Identify which cell holds the provided text, then report its [x, y] central coordinate. 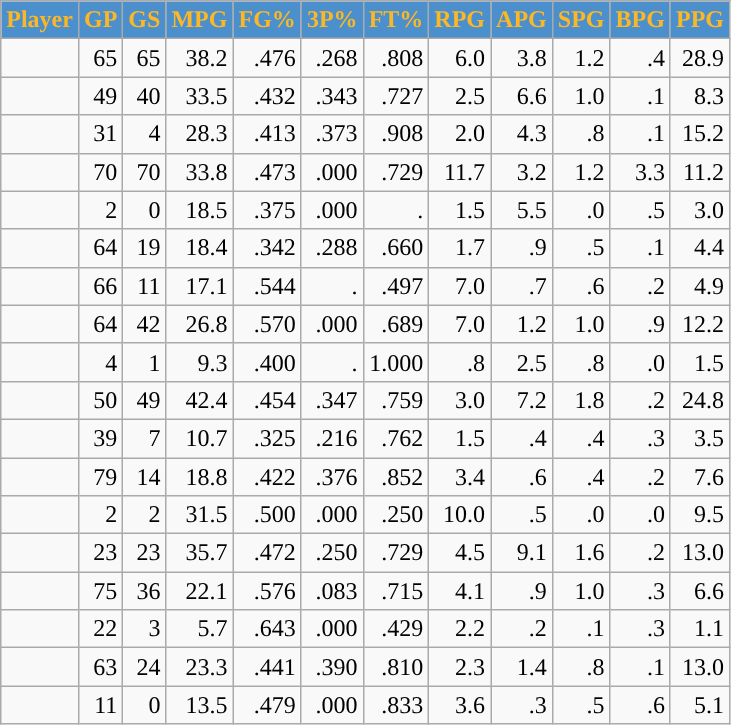
63 [100, 667]
.373 [332, 134]
4.1 [460, 591]
.473 [267, 172]
3.4 [460, 477]
18.5 [200, 210]
.715 [396, 591]
.689 [396, 324]
40 [144, 96]
7.2 [522, 400]
24 [144, 667]
.7 [522, 286]
26.8 [200, 324]
2.2 [460, 629]
15.2 [700, 134]
10.7 [200, 438]
19 [144, 248]
.476 [267, 58]
22 [100, 629]
1.6 [581, 553]
1.000 [396, 362]
.472 [267, 553]
.376 [332, 477]
9.1 [522, 553]
.570 [267, 324]
.576 [267, 591]
.216 [332, 438]
35.7 [200, 553]
.375 [267, 210]
.643 [267, 629]
5.1 [700, 705]
.268 [332, 58]
10.0 [460, 515]
.908 [396, 134]
3.5 [700, 438]
7.6 [700, 477]
11.2 [700, 172]
36 [144, 591]
75 [100, 591]
1.8 [581, 400]
GP [100, 20]
23.3 [200, 667]
FG% [267, 20]
3.2 [522, 172]
12.2 [700, 324]
.429 [396, 629]
31.5 [200, 515]
2.3 [460, 667]
8.3 [700, 96]
42.4 [200, 400]
3.3 [640, 172]
28.3 [200, 134]
.852 [396, 477]
6.0 [460, 58]
5.5 [522, 210]
3P% [332, 20]
14 [144, 477]
.413 [267, 134]
MPG [200, 20]
79 [100, 477]
50 [100, 400]
.432 [267, 96]
.325 [267, 438]
9.3 [200, 362]
18.4 [200, 248]
.808 [396, 58]
.810 [396, 667]
3 [144, 629]
66 [100, 286]
4.5 [460, 553]
.479 [267, 705]
.342 [267, 248]
.497 [396, 286]
42 [144, 324]
.759 [396, 400]
Player [40, 20]
1 [144, 362]
.454 [267, 400]
4.4 [700, 248]
.762 [396, 438]
.500 [267, 515]
.400 [267, 362]
3.6 [460, 705]
.422 [267, 477]
31 [100, 134]
1.7 [460, 248]
9.5 [700, 515]
1.1 [700, 629]
.347 [332, 400]
39 [100, 438]
1.4 [522, 667]
.660 [396, 248]
4.3 [522, 134]
11.7 [460, 172]
.390 [332, 667]
38.2 [200, 58]
.343 [332, 96]
3.8 [522, 58]
GS [144, 20]
BPG [640, 20]
FT% [396, 20]
28.9 [700, 58]
.288 [332, 248]
.083 [332, 591]
.727 [396, 96]
RPG [460, 20]
PPG [700, 20]
18.8 [200, 477]
.833 [396, 705]
33.8 [200, 172]
24.8 [700, 400]
33.5 [200, 96]
22.1 [200, 591]
APG [522, 20]
2.0 [460, 134]
13.5 [200, 705]
.441 [267, 667]
17.1 [200, 286]
SPG [581, 20]
4.9 [700, 286]
7 [144, 438]
5.7 [200, 629]
.544 [267, 286]
